From the cell containing the given text, extract its center point as (x, y) coordinate. 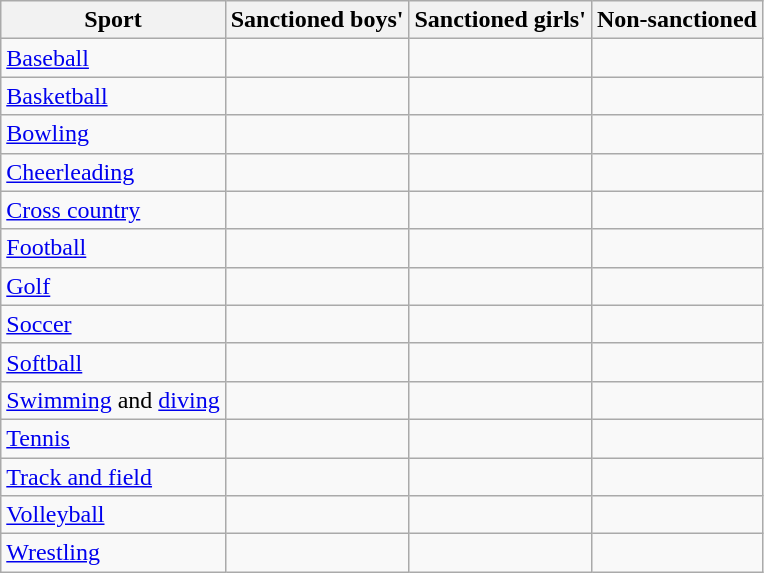
Football (113, 248)
Cross country (113, 210)
Soccer (113, 324)
Bowling (113, 134)
Swimming and diving (113, 400)
Sanctioned girls' (500, 20)
Track and field (113, 477)
Non-sanctioned (676, 20)
Softball (113, 362)
Tennis (113, 438)
Sanctioned boys' (317, 20)
Golf (113, 286)
Cheerleading (113, 172)
Baseball (113, 58)
Basketball (113, 96)
Wrestling (113, 553)
Volleyball (113, 515)
Sport (113, 20)
